Locate the cell with the specified text and output its [X, Y] center coordinate. 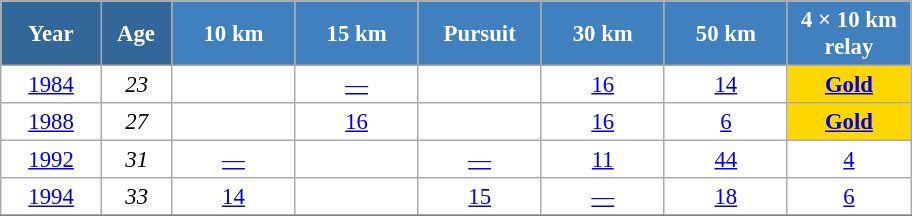
1994 [52, 197]
15 km [356, 34]
1992 [52, 160]
33 [136, 197]
11 [602, 160]
27 [136, 122]
Pursuit [480, 34]
50 km [726, 34]
Age [136, 34]
4 × 10 km relay [848, 34]
4 [848, 160]
1988 [52, 122]
44 [726, 160]
23 [136, 85]
18 [726, 197]
15 [480, 197]
31 [136, 160]
Year [52, 34]
30 km [602, 34]
1984 [52, 85]
10 km [234, 34]
